Search for the cell housing the specified text and yield its [X, Y] center coordinate. 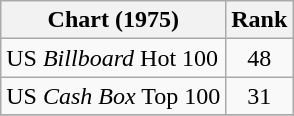
31 [260, 96]
48 [260, 58]
Rank [260, 20]
Chart (1975) [114, 20]
US Billboard Hot 100 [114, 58]
US Cash Box Top 100 [114, 96]
